For the text-containing cell, return its midpoint in [X, Y] coordinate format. 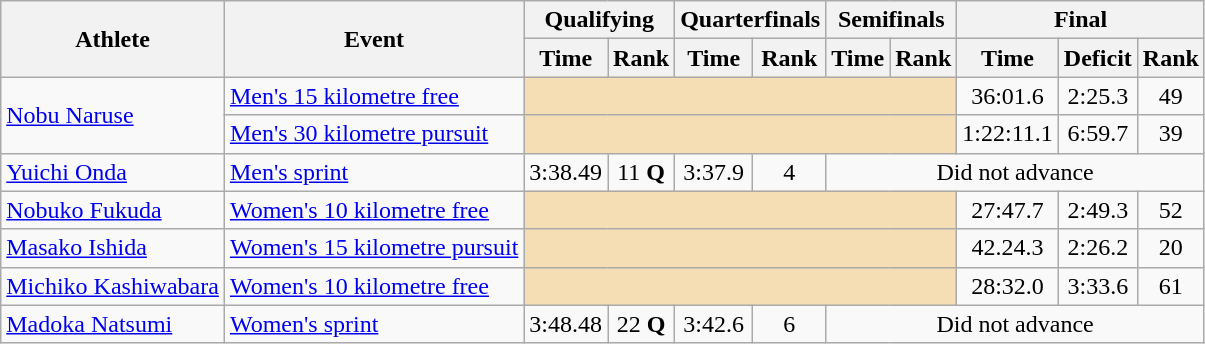
Quarterfinals [750, 20]
2:26.2 [1098, 248]
1:22:11.1 [1008, 134]
Nobuko Fukuda [113, 210]
28:32.0 [1008, 286]
3:42.6 [714, 324]
49 [1170, 96]
3:38.49 [566, 172]
Qualifying [600, 20]
22 Q [642, 324]
61 [1170, 286]
4 [790, 172]
Semifinals [892, 20]
11 Q [642, 172]
6 [790, 324]
36:01.6 [1008, 96]
Yuichi Onda [113, 172]
3:37.9 [714, 172]
39 [1170, 134]
Michiko Kashiwabara [113, 286]
3:48.48 [566, 324]
20 [1170, 248]
3:33.6 [1098, 286]
Men's 15 kilometre free [374, 96]
52 [1170, 210]
Men's 30 kilometre pursuit [374, 134]
27:47.7 [1008, 210]
Deficit [1098, 58]
Madoka Natsumi [113, 324]
Athlete [113, 39]
Nobu Naruse [113, 115]
2:25.3 [1098, 96]
Event [374, 39]
Masako Ishida [113, 248]
Women's sprint [374, 324]
Final [1081, 20]
42.24.3 [1008, 248]
Men's sprint [374, 172]
2:49.3 [1098, 210]
Women's 15 kilometre pursuit [374, 248]
6:59.7 [1098, 134]
